Capture the cell that displays the provided text and extract its [X, Y] central coordinate. 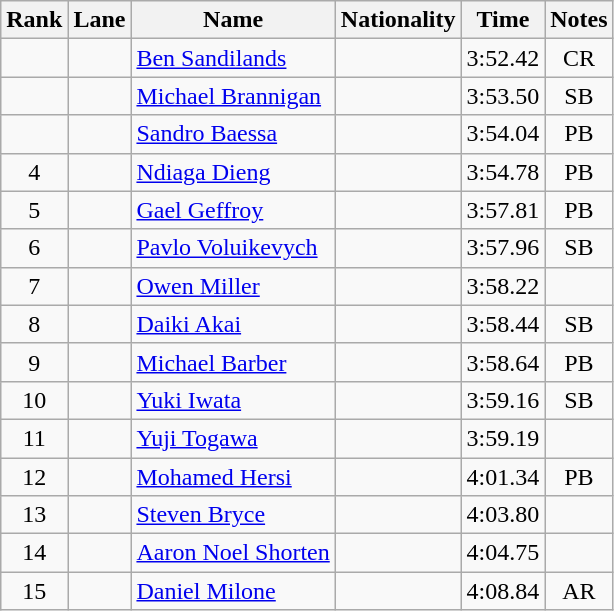
Owen Miller [233, 286]
3:58.22 [503, 286]
3:57.96 [503, 248]
4:01.34 [503, 477]
Mohamed Hersi [233, 477]
Daiki Akai [233, 324]
5 [34, 210]
7 [34, 286]
3:59.16 [503, 400]
4:03.80 [503, 515]
3:54.04 [503, 134]
3:54.78 [503, 172]
Michael Brannigan [233, 96]
12 [34, 477]
CR [579, 58]
Name [233, 20]
Lane [100, 20]
Time [503, 20]
Notes [579, 20]
Ndiaga Dieng [233, 172]
Nationality [398, 20]
Pavlo Voluikevych [233, 248]
Yuki Iwata [233, 400]
3:58.64 [503, 362]
3:57.81 [503, 210]
Michael Barber [233, 362]
10 [34, 400]
Rank [34, 20]
4:08.84 [503, 591]
4:04.75 [503, 553]
Steven Bryce [233, 515]
Gael Geffroy [233, 210]
3:52.42 [503, 58]
11 [34, 438]
Sandro Baessa [233, 134]
3:53.50 [503, 96]
3:58.44 [503, 324]
4 [34, 172]
AR [579, 591]
9 [34, 362]
Ben Sandilands [233, 58]
6 [34, 248]
14 [34, 553]
15 [34, 591]
Daniel Milone [233, 591]
Yuji Togawa [233, 438]
13 [34, 515]
8 [34, 324]
3:59.19 [503, 438]
Aaron Noel Shorten [233, 553]
